Determine the (X, Y) coordinate at the center of the cell enclosing the given text.  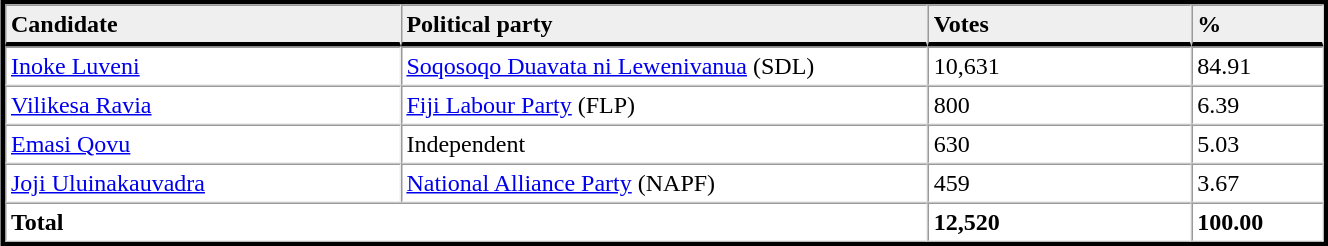
3.67 (1257, 184)
800 (1060, 106)
Political party (664, 25)
100.00 (1257, 222)
% (1257, 25)
630 (1060, 144)
Fiji Labour Party (FLP) (664, 106)
10,631 (1060, 66)
Emasi Qovu (202, 144)
Independent (664, 144)
Inoke Luveni (202, 66)
Total (466, 222)
National Alliance Party (NAPF) (664, 184)
84.91 (1257, 66)
5.03 (1257, 144)
6.39 (1257, 106)
Soqosoqo Duavata ni Lewenivanua (SDL) (664, 66)
459 (1060, 184)
Candidate (202, 25)
Votes (1060, 25)
Joji Uluinakauvadra (202, 184)
12,520 (1060, 222)
Vilikesa Ravia (202, 106)
